Capture the cell that displays the provided text and extract its [X, Y] central coordinate. 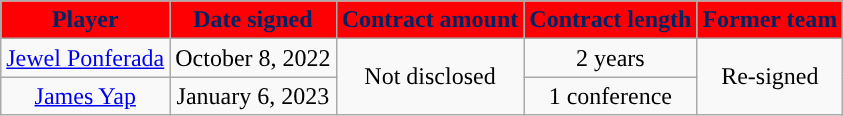
October 8, 2022 [253, 58]
Not disclosed [430, 77]
January 6, 2023 [253, 96]
Re-signed [770, 77]
Player [86, 20]
1 conference [610, 96]
James Yap [86, 96]
Jewel Ponferada [86, 58]
2 years [610, 58]
Contract length [610, 20]
Date signed [253, 20]
Contract amount [430, 20]
Former team [770, 20]
